For the text-containing cell, return its midpoint in (x, y) coordinate format. 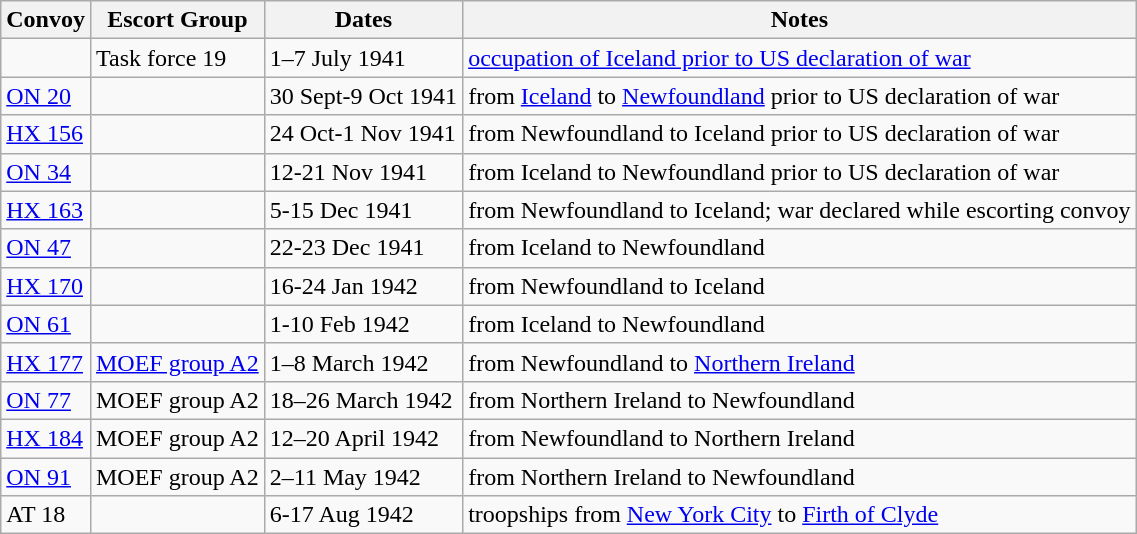
from Newfoundland to Iceland; war declared while escorting convoy (800, 210)
ON 77 (46, 400)
from Newfoundland to Iceland prior to US declaration of war (800, 134)
6-17 Aug 1942 (363, 515)
from Newfoundland to Iceland (800, 286)
24 Oct-1 Nov 1941 (363, 134)
HX 184 (46, 438)
Dates (363, 20)
occupation of Iceland prior to US declaration of war (800, 58)
ON 91 (46, 477)
HX 177 (46, 362)
Convoy (46, 20)
1-10 Feb 1942 (363, 324)
5-15 Dec 1941 (363, 210)
22-23 Dec 1941 (363, 248)
AT 18 (46, 515)
HX 156 (46, 134)
30 Sept-9 Oct 1941 (363, 96)
1–8 March 1942 (363, 362)
2–11 May 1942 (363, 477)
1–7 July 1941 (363, 58)
ON 34 (46, 172)
Escort Group (177, 20)
12–20 April 1942 (363, 438)
ON 47 (46, 248)
18–26 March 1942 (363, 400)
HX 170 (46, 286)
Notes (800, 20)
ON 20 (46, 96)
Task force 19 (177, 58)
troopships from New York City to Firth of Clyde (800, 515)
12-21 Nov 1941 (363, 172)
ON 61 (46, 324)
HX 163 (46, 210)
16-24 Jan 1942 (363, 286)
